Output the [x, y] coordinate of the center of the cell containing the given text.  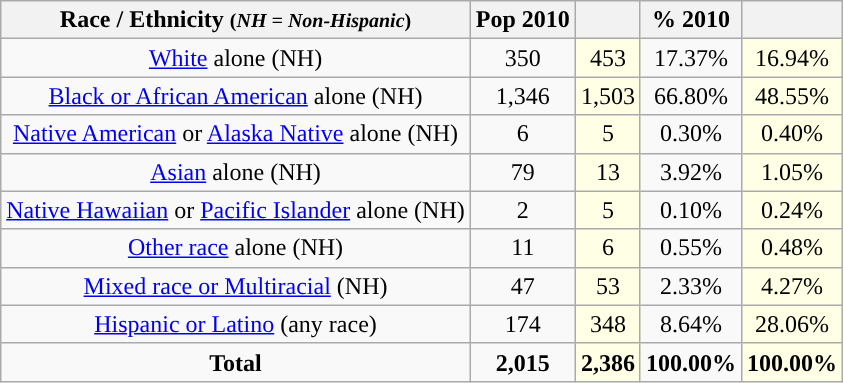
Other race alone (NH) [236, 248]
66.80% [690, 96]
Hispanic or Latino (any race) [236, 324]
8.64% [690, 324]
0.30% [690, 134]
4.27% [792, 286]
0.48% [792, 248]
0.24% [792, 210]
1.05% [792, 172]
Race / Ethnicity (NH = Non-Hispanic) [236, 20]
Mixed race or Multiracial (NH) [236, 286]
348 [608, 324]
Black or African American alone (NH) [236, 96]
1,346 [522, 96]
350 [522, 58]
1,503 [608, 96]
0.55% [690, 248]
17.37% [690, 58]
47 [522, 286]
2.33% [690, 286]
0.10% [690, 210]
28.06% [792, 324]
79 [522, 172]
Native Hawaiian or Pacific Islander alone (NH) [236, 210]
453 [608, 58]
Total [236, 362]
48.55% [792, 96]
2,015 [522, 362]
53 [608, 286]
3.92% [690, 172]
174 [522, 324]
% 2010 [690, 20]
16.94% [792, 58]
2 [522, 210]
11 [522, 248]
13 [608, 172]
Native American or Alaska Native alone (NH) [236, 134]
Pop 2010 [522, 20]
2,386 [608, 362]
White alone (NH) [236, 58]
0.40% [792, 134]
Asian alone (NH) [236, 172]
